Search for the cell housing the specified text and yield its (X, Y) center coordinate. 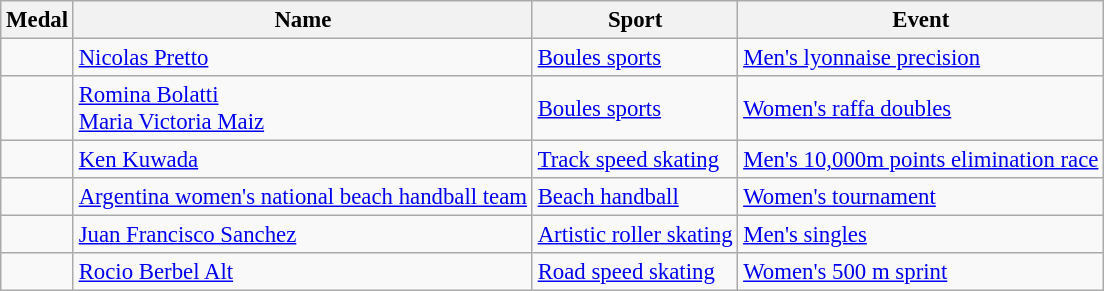
Women's raffa doubles (921, 108)
Beach handball (634, 197)
Argentina women's national beach handball team (302, 197)
Nicolas Pretto (302, 58)
Track speed skating (634, 160)
Juan Francisco Sanchez (302, 235)
Women's tournament (921, 197)
Men's lyonnaise precision (921, 58)
Medal (38, 20)
Sport (634, 20)
Event (921, 20)
Men's 10,000m points elimination race (921, 160)
Romina BolattiMaria Victoria Maiz (302, 108)
Artistic roller skating (634, 235)
Ken Kuwada (302, 160)
Name (302, 20)
Men's singles (921, 235)
